Extract the [x, y] coordinate from the center of the cell holding the provided text.  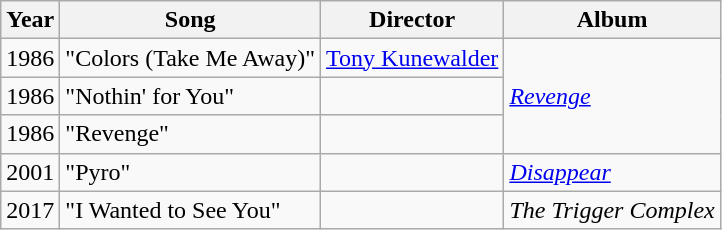
"Nothin' for You" [190, 96]
Song [190, 20]
Year [30, 20]
2001 [30, 172]
Disappear [612, 172]
"Colors (Take Me Away)" [190, 58]
The Trigger Complex [612, 210]
2017 [30, 210]
Album [612, 20]
"I Wanted to See You" [190, 210]
Director [412, 20]
Tony Kunewalder [412, 58]
"Pyro" [190, 172]
Revenge [612, 96]
"Revenge" [190, 134]
